For the text-containing cell, return its midpoint in [x, y] coordinate format. 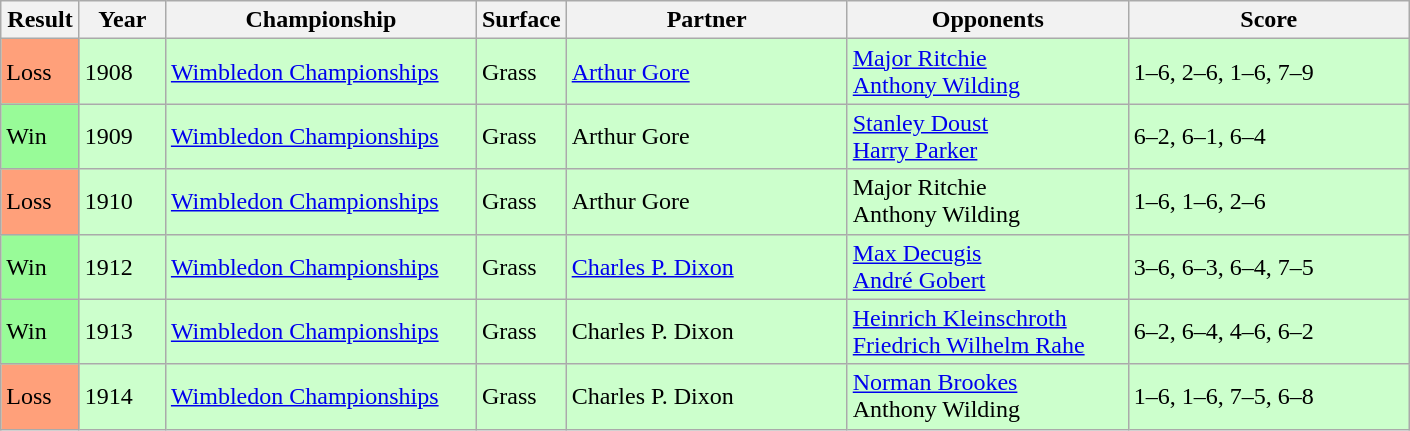
Partner [706, 20]
1913 [122, 332]
Norman Brookes Anthony Wilding [988, 396]
1912 [122, 266]
1–6, 2–6, 1–6, 7–9 [1268, 72]
Surface [521, 20]
3–6, 6–3, 6–4, 7–5 [1268, 266]
1–6, 1–6, 7–5, 6–8 [1268, 396]
Championship [320, 20]
6–2, 6–1, 6–4 [1268, 136]
Max Decugis André Gobert [988, 266]
6–2, 6–4, 4–6, 6–2 [1268, 332]
1914 [122, 396]
1908 [122, 72]
Year [122, 20]
1909 [122, 136]
1910 [122, 202]
Stanley Doust Harry Parker [988, 136]
Score [1268, 20]
1–6, 1–6, 2–6 [1268, 202]
Heinrich Kleinschroth Friedrich Wilhelm Rahe [988, 332]
Result [40, 20]
Opponents [988, 20]
